Pinpoint the cell where the given text exists, returning its (x, y) midpoint coordinate. 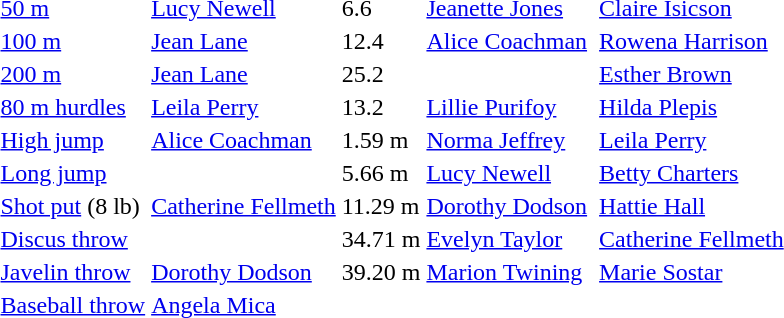
39.20 m (381, 272)
Marion Twining (507, 272)
Catherine Fellmeth (244, 206)
34.71 m (381, 239)
11.29 m (381, 206)
Lucy Newell (507, 173)
Norma Jeffrey (507, 140)
Lillie Purifoy (507, 107)
13.2 (381, 107)
5.66 m (381, 173)
Leila Perry (244, 107)
25.2 (381, 74)
12.4 (381, 41)
Evelyn Taylor (507, 239)
1.59 m (381, 140)
